Output the [X, Y] coordinate of the center of the cell containing the given text.  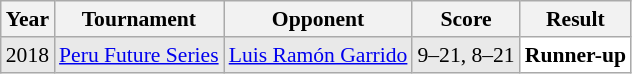
Runner-up [576, 55]
Score [466, 19]
Tournament [139, 19]
Luis Ramón Garrido [318, 55]
Peru Future Series [139, 55]
2018 [28, 55]
Year [28, 19]
9–21, 8–21 [466, 55]
Result [576, 19]
Opponent [318, 19]
